Return (x, y) of the center of cell containing provided text 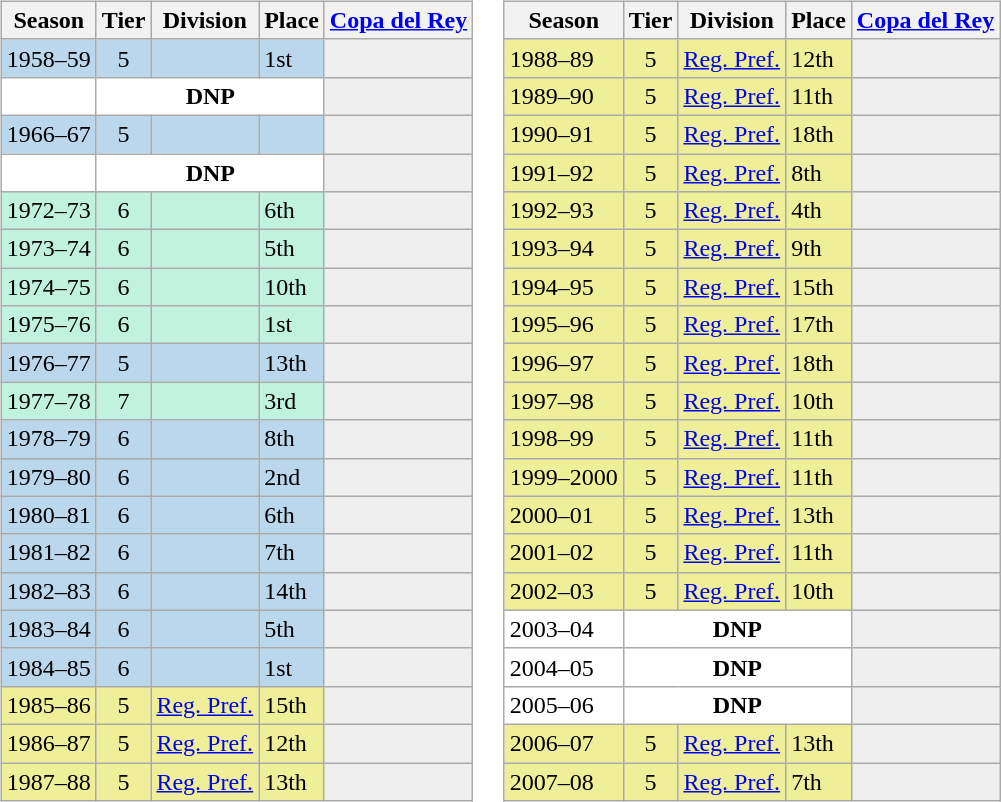
17th (819, 325)
1993–94 (564, 249)
1973–74 (48, 249)
14th (292, 591)
1987–88 (48, 781)
1966–67 (48, 134)
2003–04 (564, 629)
9th (819, 249)
1988–89 (564, 58)
2005–06 (564, 705)
1995–96 (564, 325)
1979–80 (48, 477)
1985–86 (48, 705)
7 (124, 401)
1996–97 (564, 363)
1998–99 (564, 439)
1978–79 (48, 439)
2007–08 (564, 781)
1976–77 (48, 363)
1991–92 (564, 173)
1992–93 (564, 211)
1997–98 (564, 401)
1975–76 (48, 325)
1986–87 (48, 743)
2000–01 (564, 515)
2004–05 (564, 667)
1989–90 (564, 96)
1958–59 (48, 58)
1983–84 (48, 629)
1974–75 (48, 287)
1982–83 (48, 591)
1999–2000 (564, 477)
4th (819, 211)
3rd (292, 401)
1972–73 (48, 211)
2nd (292, 477)
1994–95 (564, 287)
1990–91 (564, 134)
2001–02 (564, 553)
1977–78 (48, 401)
1984–85 (48, 667)
1980–81 (48, 515)
1981–82 (48, 553)
2006–07 (564, 743)
2002–03 (564, 591)
